Return the [X, Y] coordinate for the center point of the cell that contains the specified text.  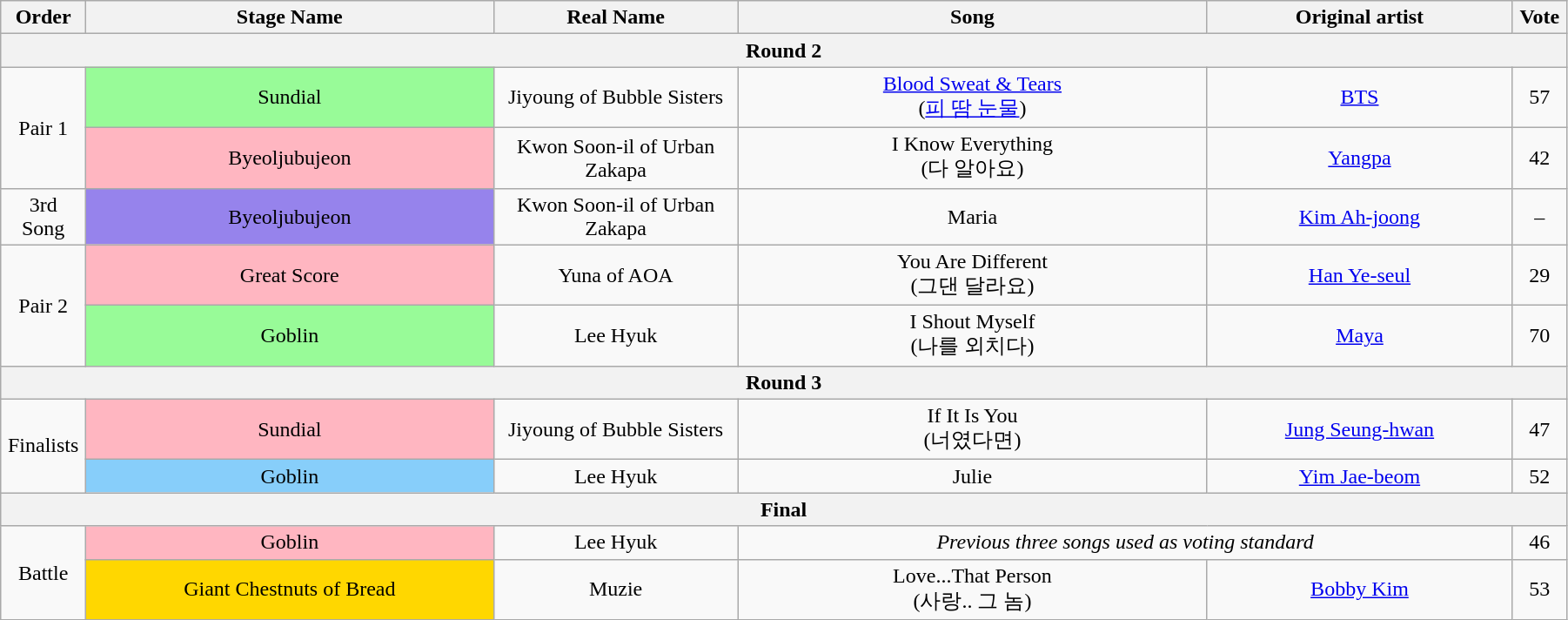
Round 3 [784, 382]
29 [1539, 275]
Muzie [616, 590]
Stage Name [290, 17]
Maria [973, 216]
Order [44, 17]
Pair 1 [44, 127]
Yangpa [1359, 158]
Round 2 [784, 51]
42 [1539, 158]
If It Is You (너였다면) [973, 429]
Pair 2 [44, 305]
I Know Everything(다 알아요) [973, 158]
BTS [1359, 98]
Jung Seung-hwan [1359, 429]
53 [1539, 590]
Julie [973, 476]
You Are Different (그댄 달라요) [973, 275]
70 [1539, 336]
Vote [1539, 17]
Yuna of AOA [616, 275]
Giant Chestnuts of Bread [290, 590]
3rd Song [44, 216]
Kim Ah-joong [1359, 216]
Great Score [290, 275]
Yim Jae-beom [1359, 476]
Battle [44, 573]
Original artist [1359, 17]
I Shout Myself(나를 외치다) [973, 336]
Real Name [616, 17]
Love...That Person(사랑.. 그 놈) [973, 590]
Finalists [44, 446]
52 [1539, 476]
Previous three songs used as voting standard [1125, 542]
47 [1539, 429]
Han Ye-seul [1359, 275]
Bobby Kim [1359, 590]
Maya [1359, 336]
Song [973, 17]
57 [1539, 98]
46 [1539, 542]
Blood Sweat & Tears(피 땀 눈물) [973, 98]
– [1539, 216]
Final [784, 509]
